Capture the cell that displays the provided text and extract its (X, Y) central coordinate. 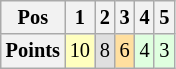
Pos (33, 17)
2 (105, 17)
Points (33, 51)
1 (80, 17)
5 (164, 17)
10 (80, 51)
6 (125, 51)
8 (105, 51)
